Search for the cell housing the specified text and yield its (X, Y) center coordinate. 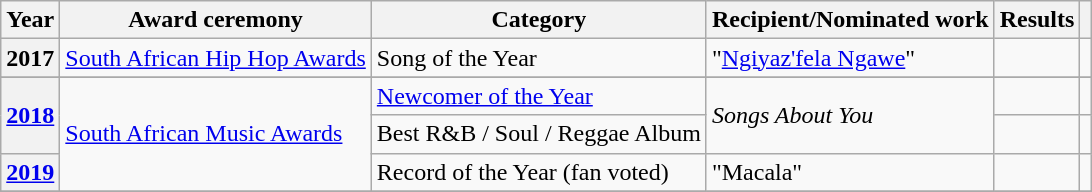
Award ceremony (216, 20)
Results (1037, 20)
Category (538, 20)
Newcomer of the Year (538, 96)
2019 (30, 172)
Best R&B / Soul / Reggae Album (538, 134)
South African Hip Hop Awards (216, 58)
2018 (30, 115)
Record of the Year (fan voted) (538, 172)
Song of the Year (538, 58)
"Macala" (850, 172)
South African Music Awards (216, 134)
Year (30, 20)
2017 (30, 58)
Recipient/Nominated work (850, 20)
Songs About You (850, 115)
"Ngiyaz'fela Ngawe" (850, 58)
